Search for the cell housing the specified text and yield its (X, Y) center coordinate. 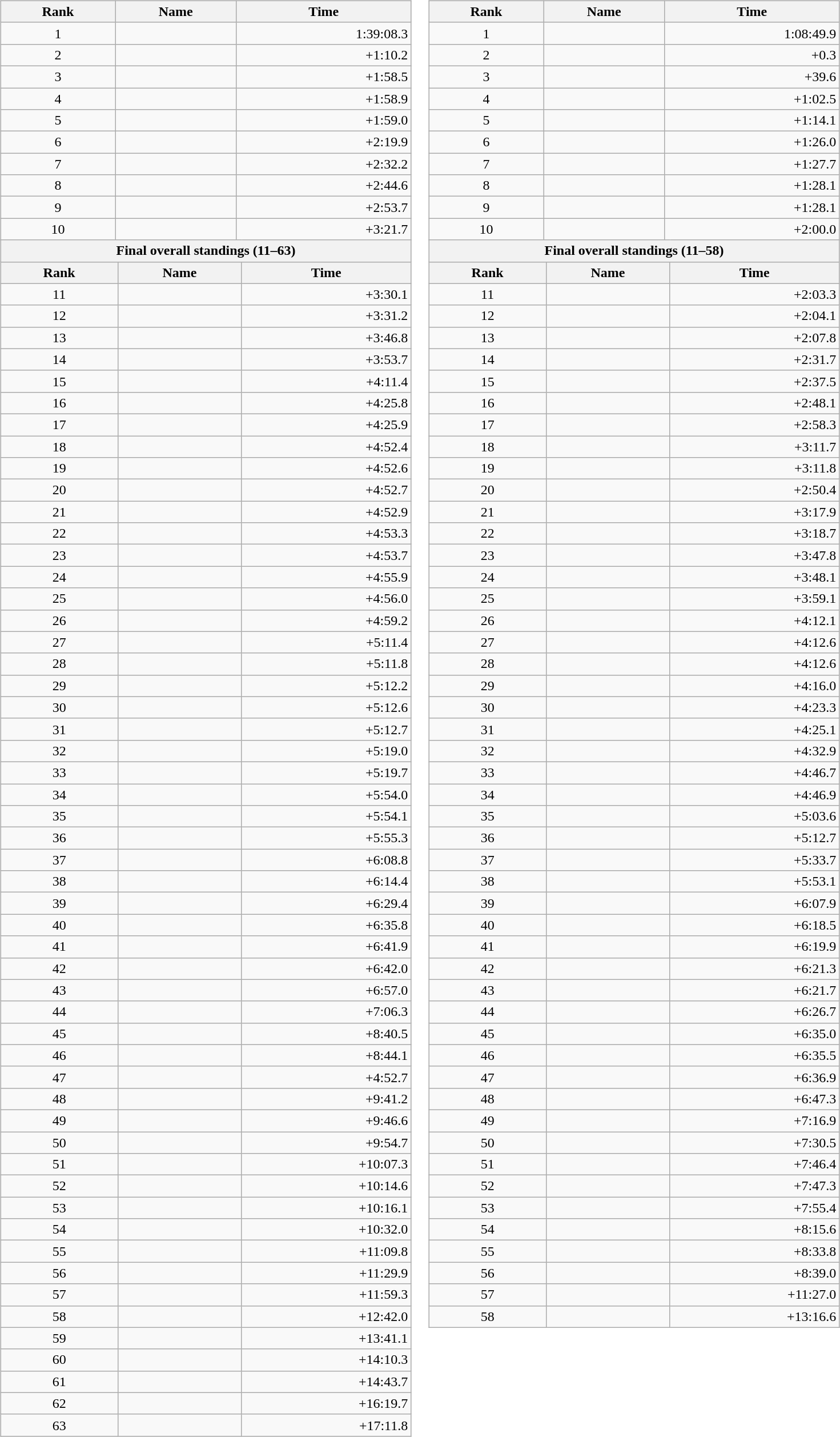
+4:25.1 (755, 729)
+2:44.6 (324, 186)
+5:11.4 (327, 642)
+7:55.4 (755, 1208)
+5:53.1 (755, 882)
+1:14.1 (752, 121)
61 (59, 1382)
1:39:08.3 (324, 33)
+4:52.4 (327, 446)
+8:44.1 (327, 1055)
+11:29.9 (327, 1273)
+2:37.5 (755, 381)
+4:55.9 (327, 577)
+7:46.4 (755, 1164)
+2:31.7 (755, 359)
+4:52.9 (327, 512)
+7:30.5 (755, 1142)
+4:52.6 (327, 469)
+10:07.3 (327, 1164)
+6:41.9 (327, 947)
+1:27.7 (752, 164)
+6:21.7 (755, 990)
+4:23.3 (755, 707)
+11:59.3 (327, 1295)
+9:54.7 (327, 1142)
+3:31.2 (327, 316)
+16:19.7 (327, 1403)
62 (59, 1403)
+14:43.7 (327, 1382)
+3:59.1 (755, 599)
+5:54.0 (327, 795)
+4:46.7 (755, 772)
+1:58.9 (324, 99)
+2:03.3 (755, 294)
+3:21.7 (324, 229)
+1:58.5 (324, 77)
+3:17.9 (755, 512)
+2:07.8 (755, 338)
+1:02.5 (752, 99)
+3:30.1 (327, 294)
+6:57.0 (327, 990)
+8:39.0 (755, 1273)
+4:12.1 (755, 621)
+10:14.6 (327, 1186)
+12:42.0 (327, 1316)
+6:14.4 (327, 882)
+9:41.2 (327, 1099)
+7:06.3 (327, 1012)
+17:11.8 (327, 1425)
+4:59.2 (327, 621)
60 (59, 1360)
+5:12.2 (327, 686)
+8:33.8 (755, 1251)
63 (59, 1425)
+6:07.9 (755, 903)
+3:18.7 (755, 534)
+4:46.9 (755, 795)
+5:11.8 (327, 664)
+13:41.1 (327, 1338)
+3:46.8 (327, 338)
+4:53.7 (327, 555)
+5:19.7 (327, 772)
1:08:49.9 (752, 33)
+6:35.5 (755, 1055)
+4:16.0 (755, 686)
+2:50.4 (755, 490)
+1:26.0 (752, 142)
+6:47.3 (755, 1099)
+5:54.1 (327, 816)
+2:53.7 (324, 207)
+4:53.3 (327, 534)
+4:11.4 (327, 381)
+6:08.8 (327, 860)
Final overall standings (11–58) (634, 251)
+0.3 (752, 55)
59 (59, 1338)
+5:19.0 (327, 751)
+13:16.6 (755, 1316)
+39.6 (752, 77)
+4:25.9 (327, 425)
+3:11.8 (755, 469)
+3:11.7 (755, 446)
+6:26.7 (755, 1012)
+5:33.7 (755, 860)
+5:12.6 (327, 707)
+6:19.9 (755, 947)
+14:10.3 (327, 1360)
+3:48.1 (755, 577)
+6:18.5 (755, 925)
+5:03.6 (755, 816)
+10:16.1 (327, 1208)
+8:40.5 (327, 1034)
+2:32.2 (324, 164)
+10:32.0 (327, 1230)
+2:19.9 (324, 142)
+4:32.9 (755, 751)
Final overall standings (11–63) (206, 251)
+7:47.3 (755, 1186)
+8:15.6 (755, 1230)
+1:59.0 (324, 121)
+6:35.0 (755, 1034)
+7:16.9 (755, 1120)
+6:21.3 (755, 968)
+1:10.2 (324, 55)
+2:04.1 (755, 316)
+5:55.3 (327, 838)
+2:00.0 (752, 229)
+2:58.3 (755, 425)
+11:27.0 (755, 1295)
+11:09.8 (327, 1251)
+4:25.8 (327, 403)
+6:29.4 (327, 903)
+6:42.0 (327, 968)
+6:36.9 (755, 1077)
+3:53.7 (327, 359)
+9:46.6 (327, 1120)
+2:48.1 (755, 403)
+6:35.8 (327, 925)
+3:47.8 (755, 555)
+4:56.0 (327, 599)
